Detect which cell encompasses the target text, then output its [X, Y] center coordinate. 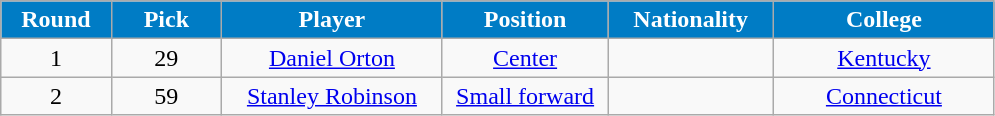
1 [56, 58]
Center [525, 58]
Round [56, 20]
Pick [166, 20]
Kentucky [884, 58]
29 [166, 58]
College [884, 20]
Position [525, 20]
Daniel Orton [332, 58]
Connecticut [884, 96]
Player [332, 20]
Stanley Robinson [332, 96]
59 [166, 96]
2 [56, 96]
Nationality [691, 20]
Small forward [525, 96]
